Output the [x, y] coordinate of the center of the cell containing the given text.  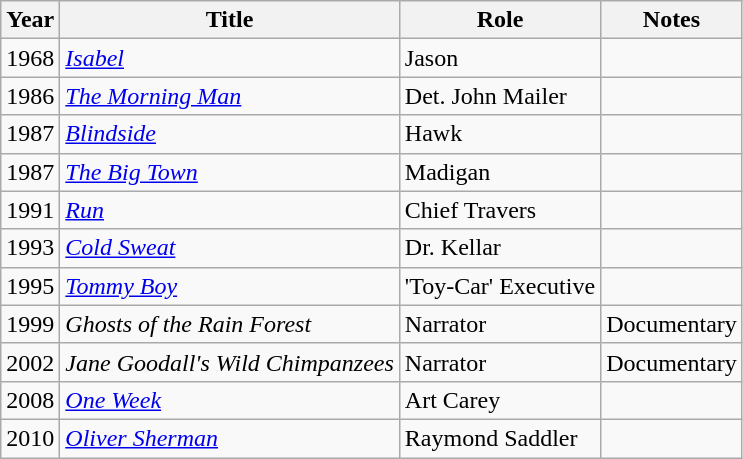
1995 [30, 286]
1993 [30, 248]
Hawk [500, 134]
1991 [30, 210]
'Toy-Car' Executive [500, 286]
Run [230, 210]
1986 [30, 96]
2002 [30, 362]
Blindside [230, 134]
Madigan [500, 172]
Oliver Sherman [230, 438]
Isabel [230, 58]
Notes [672, 20]
Cold Sweat [230, 248]
Tommy Boy [230, 286]
Art Carey [500, 400]
Det. John Mailer [500, 96]
Title [230, 20]
Jane Goodall's Wild Chimpanzees [230, 362]
Chief Travers [500, 210]
The Morning Man [230, 96]
1999 [30, 324]
Raymond Saddler [500, 438]
Ghosts of the Rain Forest [230, 324]
1968 [30, 58]
Dr. Kellar [500, 248]
2008 [30, 400]
Jason [500, 58]
The Big Town [230, 172]
2010 [30, 438]
One Week [230, 400]
Role [500, 20]
Year [30, 20]
